Locate the cell with the specified text and output its [X, Y] center coordinate. 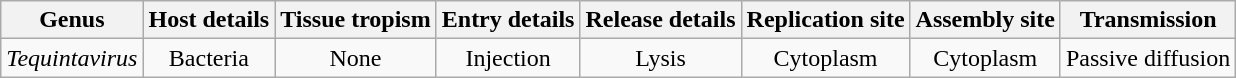
Bacteria [209, 58]
Replication site [826, 20]
None [356, 58]
Release details [660, 20]
Entry details [508, 20]
Lysis [660, 58]
Host details [209, 20]
Tequintavirus [72, 58]
Transmission [1148, 20]
Injection [508, 58]
Tissue tropism [356, 20]
Assembly site [985, 20]
Passive diffusion [1148, 58]
Genus [72, 20]
